Return the [X, Y] coordinate for the center point of the cell that contains the specified text.  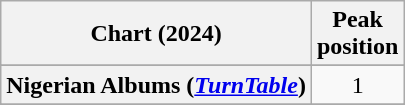
1 [357, 85]
Nigerian Albums (TurnTable) [156, 85]
Chart (2024) [156, 34]
Peakposition [357, 34]
